Detect which cell encompasses the target text, then output its (X, Y) center coordinate. 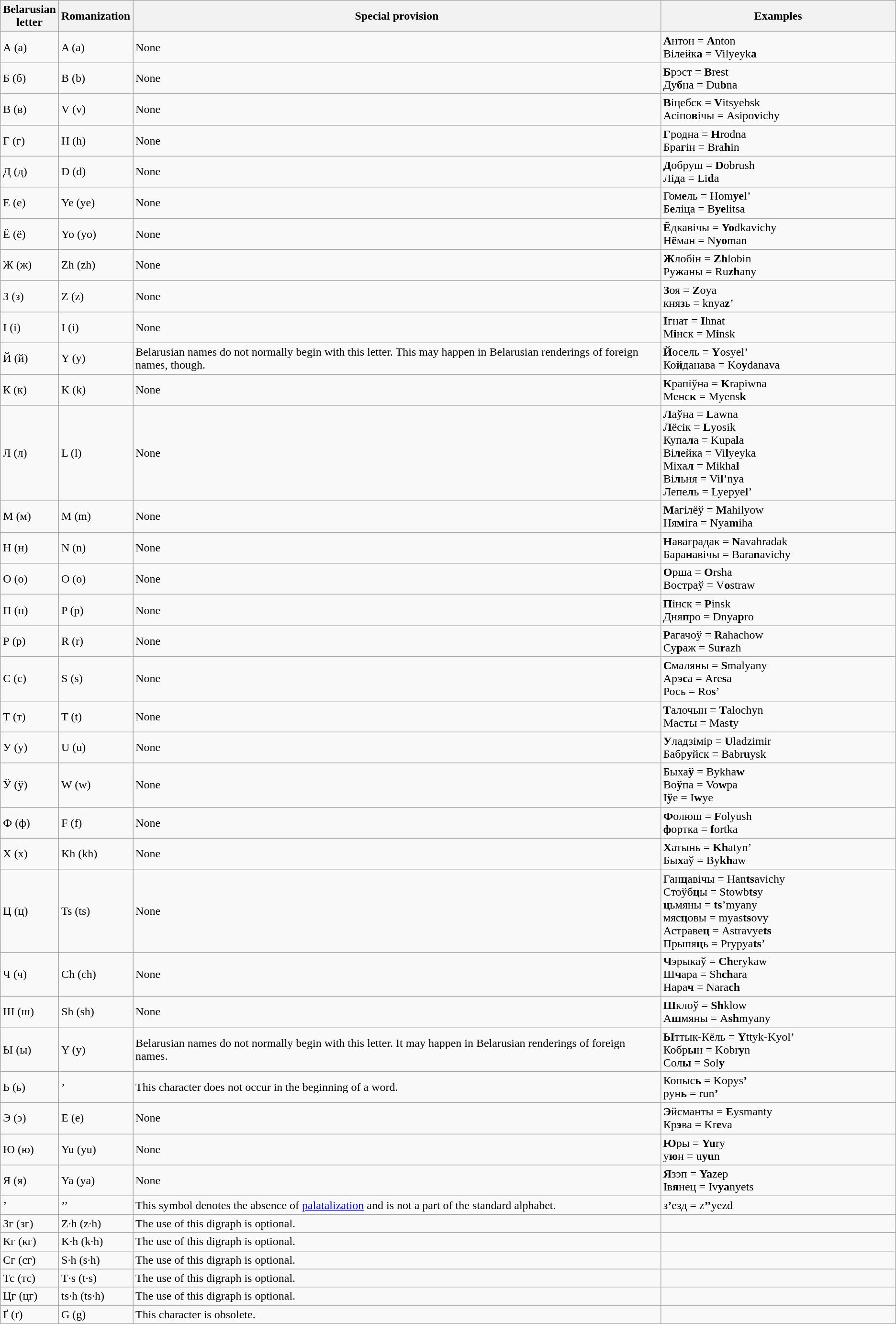
Examples (778, 16)
Тс (тс) (30, 1278)
Ч (ч) (30, 974)
Д (д) (30, 171)
Уладзімір = Uladzimir Бабруйск = Babruysk (778, 748)
Ыттык-Кёль = Yttyk-Kyol’ Кобрын = Kobryn Солы = Soly (778, 1049)
Ґ (ґ) (30, 1314)
W (w) (96, 785)
Антон = Anton Вілейка = Vilyeyka (778, 47)
Z (z) (96, 296)
Special provision (397, 16)
О (о) (30, 579)
Віцебск = Vitsyebsk Асіповічы = Asipovichy (778, 109)
Kh (kh) (96, 854)
Гродна = Hrodna Брагін = Brahin (778, 141)
Орша = Orsha Востраў = Vostraw (778, 579)
L (l) (96, 453)
Г (г) (30, 141)
E (e) (96, 1118)
M (m) (96, 517)
I (i) (96, 327)
Ц (ц) (30, 910)
G (g) (96, 1314)
з’езд = z’’yezd (778, 1205)
Ёдкавічы = Yodkavichy Нёман = Nyoman (778, 234)
К (к) (30, 390)
Ш (ш) (30, 1012)
T∙s (t∙s) (96, 1278)
R (r) (96, 641)
Ё (ё) (30, 234)
Рагачоў = Rahachow Сураж = Surazh (778, 641)
Ы (ы) (30, 1049)
Л (л) (30, 453)
Я (я) (30, 1180)
С (с) (30, 679)
Ігнат = Ihnat Мінск = Minsk (778, 327)
А (а) (30, 47)
Юры = Yury уюн = uyun (778, 1150)
Sh (sh) (96, 1012)
Смаляны = Smalyany Арэса = Aresa Рось = Ros’ (778, 679)
Н (н) (30, 548)
Добруш = Dobrush Ліда = Lida (778, 171)
V (v) (96, 109)
Цг (цг) (30, 1296)
М (м) (30, 517)
Б (б) (30, 79)
S (s) (96, 679)
Z∙h (z∙h) (96, 1223)
B (b) (96, 79)
This symbol denotes the absence of palatalization and is not a part of the standard alphabet. (397, 1205)
Т (т) (30, 716)
Пінск = Pinsk Дняпро = Dnyapro (778, 610)
Э (э) (30, 1118)
Брэст = Brest Дубна = Dubna (778, 79)
Ye (ye) (96, 203)
K∙h (k∙h) (96, 1242)
Belarusian names do not normally begin with this letter. It may happen in Belarusian renderings of foreign names. (397, 1049)
Хатынь = Khatyn’ Быхаў = Bykhaw (778, 854)
’’ (96, 1205)
Йосель = Yosyel’ Койданава = Koydanava (778, 358)
K (k) (96, 390)
A (a) (96, 47)
Romanization (96, 16)
P (p) (96, 610)
Belarusian names do not normally begin with this letter. This may happen in Belarusian renderings of foreign names, though. (397, 358)
ts∙h (ts∙h) (96, 1296)
Зг (зг) (30, 1223)
І (і) (30, 327)
Й (й) (30, 358)
Ганцавічы = Hantsavichy Стоўбцы = Stowbtsy цьмяны = ts’myany мясцовы = myastsovy Астравец = Astravyets Прыпяць = Prypyats’ (778, 910)
П (п) (30, 610)
Ь (ь) (30, 1088)
O (o) (96, 579)
Эйсманты = Eysmanty Крэва = Kreva (778, 1118)
This character does not occur in the beginning of a word. (397, 1088)
Фолюш = Folyush фортка = fortka (778, 822)
Сг (сг) (30, 1260)
Р (р) (30, 641)
Копысь = Kopys’ рунь = run’ (778, 1088)
Язэп = Yazep Івянец = Ivyanyets (778, 1180)
Кг (кг) (30, 1242)
Ch (ch) (96, 974)
This character is obsolete. (397, 1314)
Yu (yu) (96, 1150)
Ф (ф) (30, 822)
У (у) (30, 748)
Е (е) (30, 203)
Ю (ю) (30, 1150)
Гомель = Homyel’ Беліца = Byelitsa (778, 203)
Лаўна = Lawna Лёсік = Lyosik Купала = Kupala Вілейка = Vilyeyka Міхал = Mikhal Вільня = Vil’nya Лепель = Lyepyel’ (778, 453)
Х (х) (30, 854)
Ж (ж) (30, 265)
Шклоў = Shklow Ашмяны = Ashmyany (778, 1012)
T (t) (96, 716)
Талочын = Talochyn Масты = Masty (778, 716)
Зоя = Zoya князь = knyaz’ (778, 296)
Belarusianletter (30, 16)
Zh (zh) (96, 265)
Жлобін = Zhlobin Ружаны = Ruzhany (778, 265)
В (в) (30, 109)
Ў (ў) (30, 785)
Ts (ts) (96, 910)
Чэрыкаў = Cherykaw Шчара = Shchara Нарач = Narach (778, 974)
H (h) (96, 141)
Магілёў = Mahilyow Няміга = Nyamiha (778, 517)
З (з) (30, 296)
F (f) (96, 822)
Ya (ya) (96, 1180)
Yo (yo) (96, 234)
S∙h (s∙h) (96, 1260)
U (u) (96, 748)
N (n) (96, 548)
Наваградак = Navahradak Баранавічы = Baranavichy (778, 548)
Быхаў = Bykhaw Воўпа = Vowpa Іўе = Iwye (778, 785)
Крапіўна = Krapiwna Менск = Myensk (778, 390)
D (d) (96, 171)
